Detect which cell encompasses the target text, then output its (x, y) center coordinate. 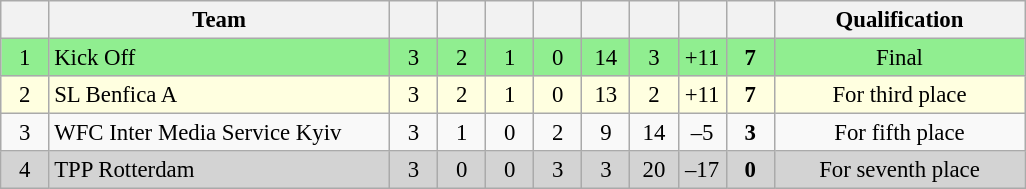
For seventh place (900, 170)
4 (25, 170)
WFC Inter Media Service Kyiv (220, 133)
9 (606, 133)
SL Benfica A (220, 95)
For fifth place (900, 133)
13 (606, 95)
Qualification (900, 20)
Final (900, 58)
20 (654, 170)
TPP Rotterdam (220, 170)
–17 (702, 170)
Team (220, 20)
For third place (900, 95)
–5 (702, 133)
Kick Off (220, 58)
